Locate the cell with the specified text and output its (x, y) center coordinate. 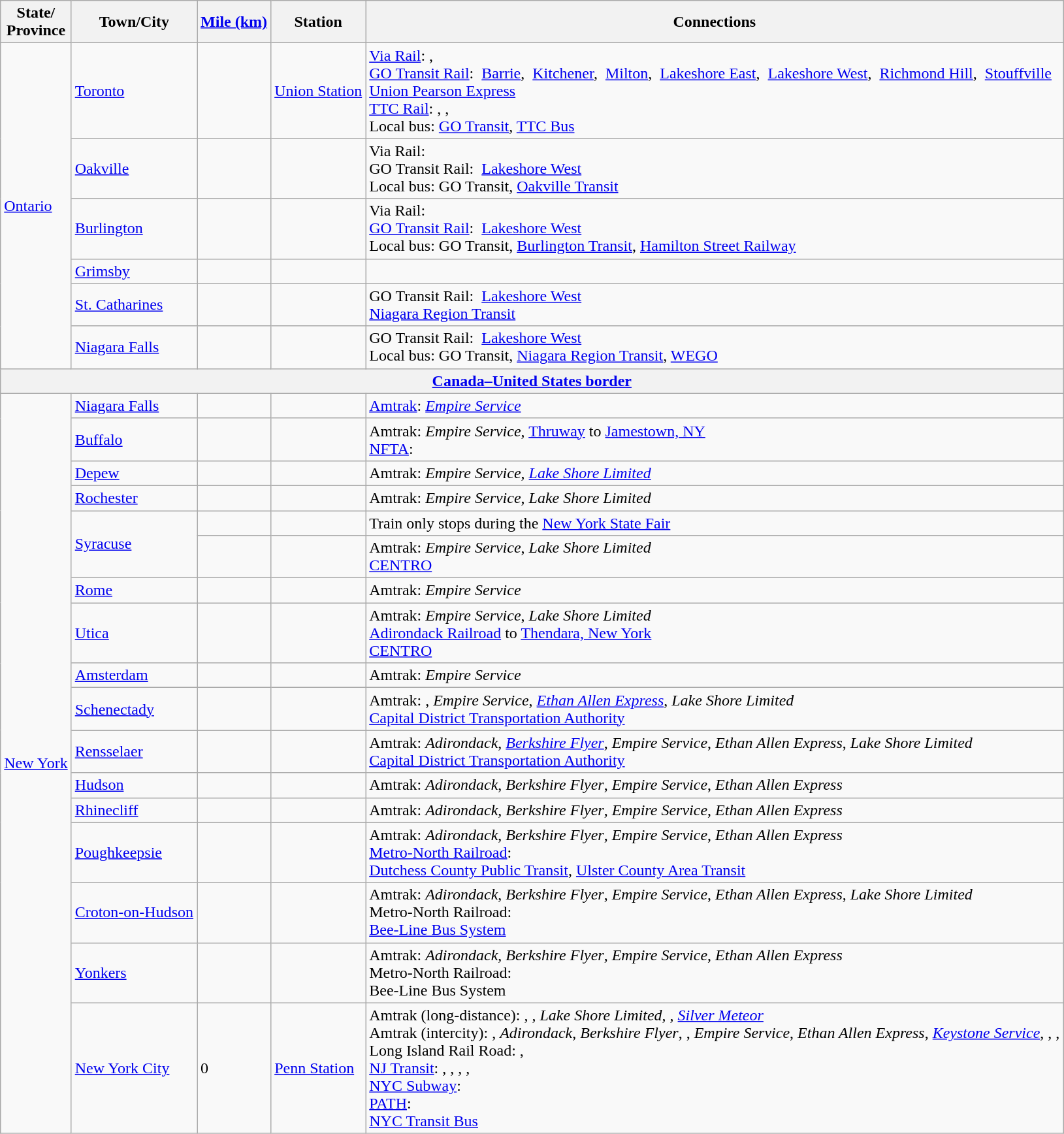
Amtrak: Empire Service, Lake Shore Limited Adirondack Railroad to Thendara, New York CENTRO (715, 633)
Rome (134, 591)
New York City (134, 1068)
Town/City (134, 22)
Hudson (134, 785)
Grimsby (134, 271)
Via Rail: GO Transit Rail: Lakeshore West Local bus: GO Transit, Oakville Transit (715, 169)
Canada–United States border (532, 381)
Rensselaer (134, 751)
Croton-on-Hudson (134, 913)
Station (319, 22)
Amtrak: , Empire Service, Ethan Allen Express, Lake Shore Limited Capital District Transportation Authority (715, 709)
Buffalo (134, 439)
Amtrak: Empire Service, Thruway to Jamestown, NY NFTA: (715, 439)
Mile (km) (234, 22)
Amsterdam (134, 675)
Amtrak: Adirondack, Berkshire Flyer, Empire Service, Ethan Allen Express, Lake Shore Limited Metro-North Railroad: Bee-Line Bus System (715, 913)
Syracuse (134, 545)
Schenectady (134, 709)
Yonkers (134, 973)
St. Catharines (134, 304)
Amtrak: Adirondack, Berkshire Flyer, Empire Service, Ethan Allen Express Metro-North Railroad: Bee-Line Bus System (715, 973)
Union Station (319, 91)
GO Transit Rail: Lakeshore West Niagara Region Transit (715, 304)
Amtrak: Empire Service, Lake Shore Limited CENTRO (715, 557)
Depew (134, 473)
Ontario (36, 206)
Amtrak: Adirondack, Berkshire Flyer, Empire Service, Ethan Allen Express, Lake Shore Limited Capital District Transportation Authority (715, 751)
0 (234, 1068)
Utica (134, 633)
Connections (715, 22)
GO Transit Rail: Lakeshore West Local bus: GO Transit, Niagara Region Transit, WEGO (715, 348)
Penn Station (319, 1068)
Rochester (134, 498)
Poughkeepsie (134, 852)
Train only stops during the New York State Fair (715, 523)
New York (36, 763)
State/Province (36, 22)
Via Rail: GO Transit Rail: Lakeshore West Local bus: GO Transit, Burlington Transit, Hamilton Street Railway (715, 229)
Burlington (134, 229)
Rhinecliff (134, 810)
Toronto (134, 91)
Oakville (134, 169)
